Identify which cell holds the provided text, then report its [x, y] central coordinate. 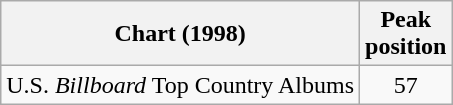
57 [406, 85]
Chart (1998) [180, 34]
Peakposition [406, 34]
U.S. Billboard Top Country Albums [180, 85]
